Determine the (x, y) coordinate at the center of the cell enclosing the given text.  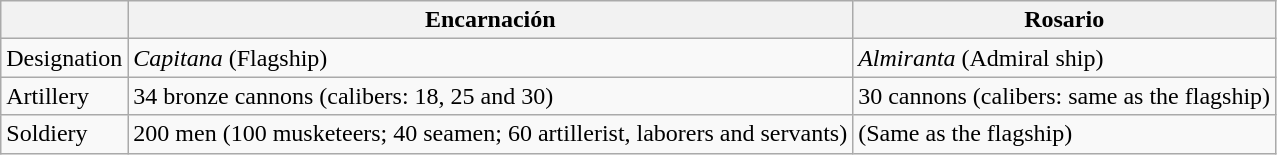
Capitana (Flagship) (490, 58)
Artillery (64, 96)
30 cannons (calibers: same as the flagship) (1064, 96)
34 bronze cannons (calibers: 18, 25 and 30) (490, 96)
Designation (64, 58)
200 men (100 musketeers; 40 seamen; 60 artillerist, laborers and servants) (490, 134)
(Same as the flagship) (1064, 134)
Rosario (1064, 20)
Encarnación (490, 20)
Soldiery (64, 134)
Almiranta (Admiral ship) (1064, 58)
